Output the [X, Y] coordinate of the center of the cell containing the given text.  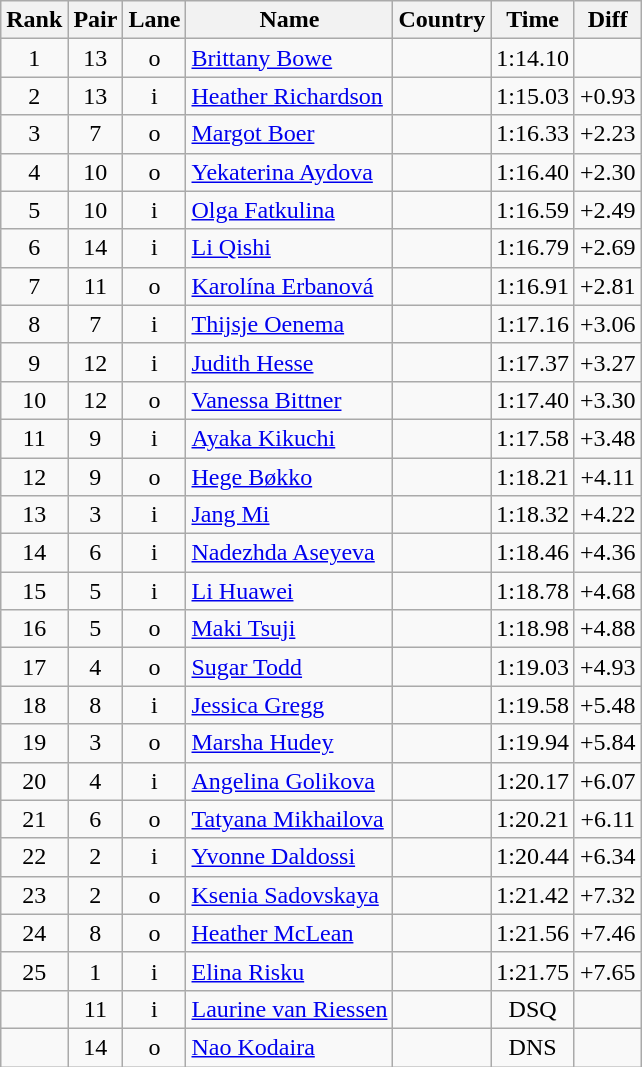
1:17.40 [533, 400]
+4.11 [608, 477]
15 [34, 591]
1:18.32 [533, 515]
1:17.37 [533, 362]
1:18.78 [533, 591]
+5.48 [608, 705]
1:15.03 [533, 96]
1:16.79 [533, 248]
16 [34, 629]
+3.48 [608, 438]
Laurine van Riessen [290, 1009]
Sugar Todd [290, 667]
+2.23 [608, 134]
Li Huawei [290, 591]
1:20.21 [533, 819]
1:16.59 [533, 210]
19 [34, 743]
20 [34, 781]
1:21.42 [533, 895]
Olga Fatkulina [290, 210]
+4.68 [608, 591]
+2.69 [608, 248]
+7.46 [608, 933]
Ayaka Kikuchi [290, 438]
1:18.46 [533, 553]
Angelina Golikova [290, 781]
1:20.44 [533, 857]
Vanessa Bittner [290, 400]
Jang Mi [290, 515]
+6.11 [608, 819]
+7.65 [608, 971]
Margot Boer [290, 134]
24 [34, 933]
Marsha Hudey [290, 743]
23 [34, 895]
Karolína Erbanová [290, 286]
Name [290, 20]
1:14.10 [533, 58]
+3.27 [608, 362]
1:16.33 [533, 134]
Hege Bøkko [290, 477]
1:21.75 [533, 971]
Time [533, 20]
Nao Kodaira [290, 1047]
+2.81 [608, 286]
Nadezhda Aseyeva [290, 553]
1:18.98 [533, 629]
1:19.58 [533, 705]
Tatyana Mikhailova [290, 819]
+4.93 [608, 667]
Brittany Bowe [290, 58]
+6.34 [608, 857]
22 [34, 857]
Pair [96, 20]
Maki Tsuji [290, 629]
Lane [154, 20]
Judith Hesse [290, 362]
1:19.03 [533, 667]
DNS [533, 1047]
+5.84 [608, 743]
+3.30 [608, 400]
Jessica Gregg [290, 705]
17 [34, 667]
1:18.21 [533, 477]
Elina Risku [290, 971]
+2.49 [608, 210]
Ksenia Sadovskaya [290, 895]
Yekaterina Aydova [290, 172]
+4.36 [608, 553]
DSQ [533, 1009]
Yvonne Daldossi [290, 857]
Li Qishi [290, 248]
25 [34, 971]
Heather Richardson [290, 96]
Rank [34, 20]
Thijsje Oenema [290, 324]
1:20.17 [533, 781]
Heather McLean [290, 933]
+4.22 [608, 515]
1:21.56 [533, 933]
+4.88 [608, 629]
1:17.58 [533, 438]
1:16.40 [533, 172]
+3.06 [608, 324]
21 [34, 819]
18 [34, 705]
+0.93 [608, 96]
+6.07 [608, 781]
+2.30 [608, 172]
Diff [608, 20]
1:16.91 [533, 286]
1:19.94 [533, 743]
Country [442, 20]
+7.32 [608, 895]
1:17.16 [533, 324]
